Find where the given text appears and provide that cell's center as [X, Y] coordinate. 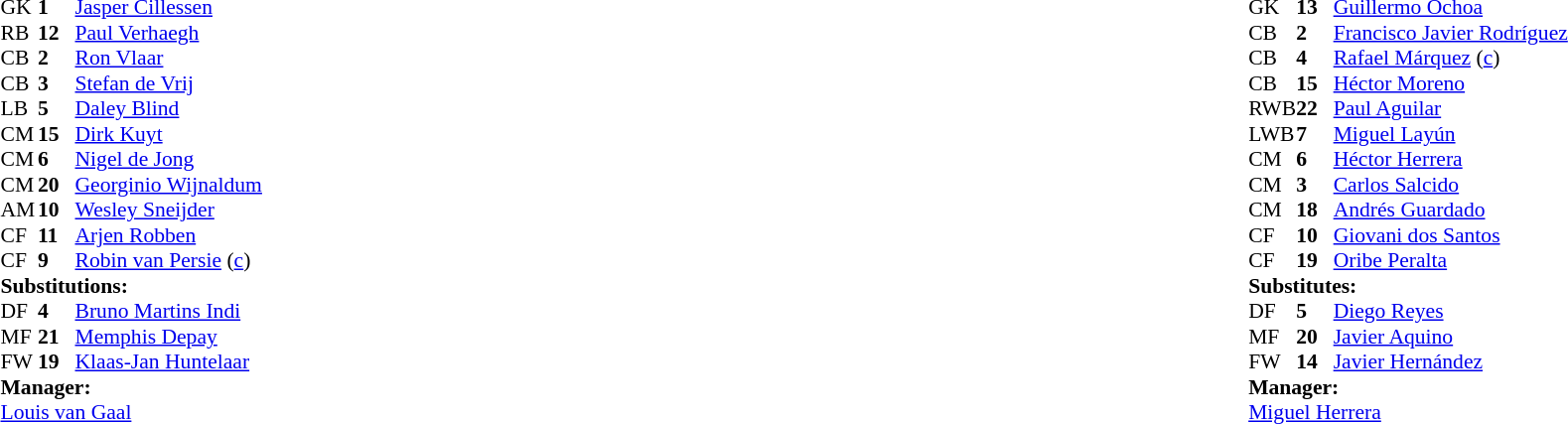
Oribe Peralta [1451, 261]
Robin van Persie (c) [169, 261]
Memphis Depay [169, 337]
Dirk Kuyt [169, 134]
AM [19, 210]
Klaas-Jan Huntelaar [169, 362]
Héctor Moreno [1451, 83]
Arjen Robben [169, 235]
Nigel de Jong [169, 160]
Daley Blind [169, 108]
Rafael Márquez (c) [1451, 59]
Georginio Wijnaldum [169, 185]
Substitutions: [131, 286]
14 [1315, 362]
Diego Reyes [1451, 311]
9 [57, 261]
22 [1315, 108]
Javier Hernández [1451, 362]
7 [1315, 134]
Paul Verhaegh [169, 33]
Paul Aguilar [1451, 108]
11 [57, 235]
Javier Aquino [1451, 337]
Miguel Layún [1451, 134]
12 [57, 33]
Carlos Salcido [1451, 185]
RWB [1272, 108]
RB [19, 33]
Francisco Javier Rodríguez [1451, 33]
Héctor Herrera [1451, 160]
Wesley Sneijder [169, 210]
21 [57, 337]
Andrés Guardado [1451, 210]
Giovani dos Santos [1451, 235]
18 [1315, 210]
Substitutes: [1408, 286]
Ron Vlaar [169, 59]
LB [19, 108]
Bruno Martins Indi [169, 311]
Stefan de Vrij [169, 83]
LWB [1272, 134]
